Extract the [x, y] coordinate from the center of the cell holding the provided text.  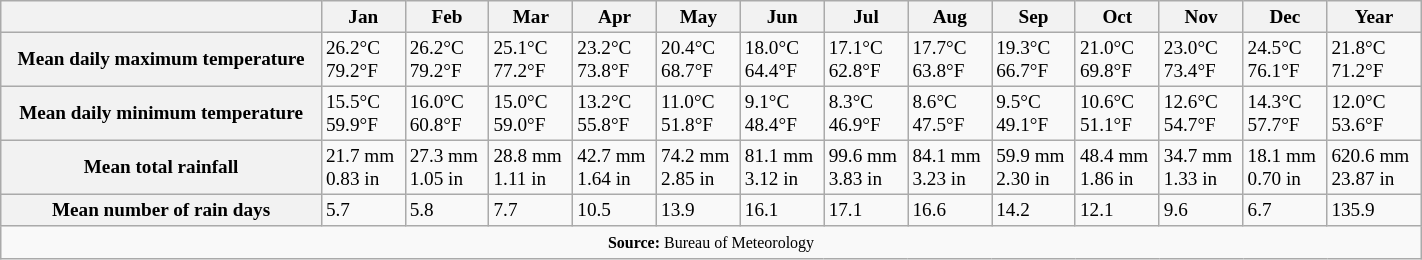
21.0°C69.8°F [1117, 59]
8.3°C46.9°F [866, 114]
27.3 mm1.05 in [447, 168]
15.0°C59.0°F [531, 114]
Mean daily minimum temperature [162, 114]
8.6°C47.5°F [950, 114]
16.1 [782, 211]
17.1 [866, 211]
Mean number of rain days [162, 211]
48.4 mm1.86 in [1117, 168]
10.5 [615, 211]
59.9 mm2.30 in [1034, 168]
Jun [782, 17]
Sep [1034, 17]
18.0°C64.4°F [782, 59]
7.7 [531, 211]
25.1°C77.2°F [531, 59]
16.0°C60.8°F [447, 114]
9.1°C48.4°F [782, 114]
12.0°C53.6°F [1374, 114]
23.0°C73.4°F [1201, 59]
13.2°C55.8°F [615, 114]
84.1 mm3.23 in [950, 168]
Mean total rainfall [162, 168]
16.6 [950, 211]
135.9 [1374, 211]
Mean daily maximum temperature [162, 59]
May [699, 17]
42.7 mm1.64 in [615, 168]
5.7 [363, 211]
Oct [1117, 17]
81.1 mm3.12 in [782, 168]
13.9 [699, 211]
99.6 mm3.83 in [866, 168]
Mar [531, 17]
15.5°C59.9°F [363, 114]
17.1°C62.8°F [866, 59]
9.5°C49.1°F [1034, 114]
12.1 [1117, 211]
9.6 [1201, 211]
20.4°C68.7°F [699, 59]
620.6 mm23.87 in [1374, 168]
Nov [1201, 17]
24.5°C76.1°F [1285, 59]
14.3°C57.7°F [1285, 114]
Apr [615, 17]
14.2 [1034, 211]
17.7°C63.8°F [950, 59]
21.8°C71.2°F [1374, 59]
Feb [447, 17]
6.7 [1285, 211]
19.3°C66.7°F [1034, 59]
Dec [1285, 17]
Jan [363, 17]
74.2 mm2.85 in [699, 168]
10.6°C51.1°F [1117, 114]
Aug [950, 17]
18.1 mm0.70 in [1285, 168]
28.8 mm1.11 in [531, 168]
11.0°C51.8°F [699, 114]
5.8 [447, 211]
Year [1374, 17]
Source: Bureau of Meteorology [711, 242]
12.6°C54.7°F [1201, 114]
34.7 mm1.33 in [1201, 168]
23.2°C73.8°F [615, 59]
Jul [866, 17]
21.7 mm0.83 in [363, 168]
